Extract the (x, y) coordinate from the center of the cell holding the provided text.  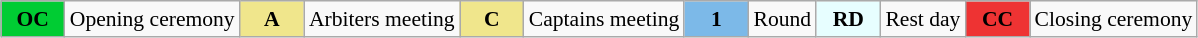
RD (848, 19)
Opening ceremony (152, 19)
Round (783, 19)
Closing ceremony (1114, 19)
A (272, 19)
Arbiters meeting (382, 19)
CC (997, 19)
Captains meeting (604, 19)
C (492, 19)
1 (716, 19)
Rest day (922, 19)
OC (33, 19)
